Extract the (x, y) coordinate from the center of the cell holding the provided text.  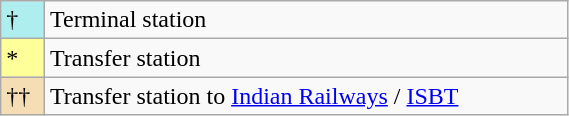
† (23, 20)
Transfer station (307, 58)
Transfer station to Indian Railways / ISBT (307, 96)
* (23, 58)
Terminal station (307, 20)
†† (23, 96)
